From the cell containing the given text, extract its center point as (X, Y) coordinate. 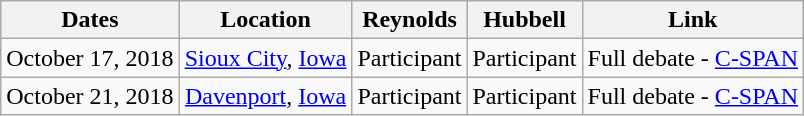
October 17, 2018 (90, 58)
Link (693, 20)
Reynolds (410, 20)
Dates (90, 20)
Sioux City, Iowa (266, 58)
October 21, 2018 (90, 96)
Davenport, Iowa (266, 96)
Location (266, 20)
Hubbell (524, 20)
